Provide the (X, Y) coordinate of the cell's center where the given text is located.  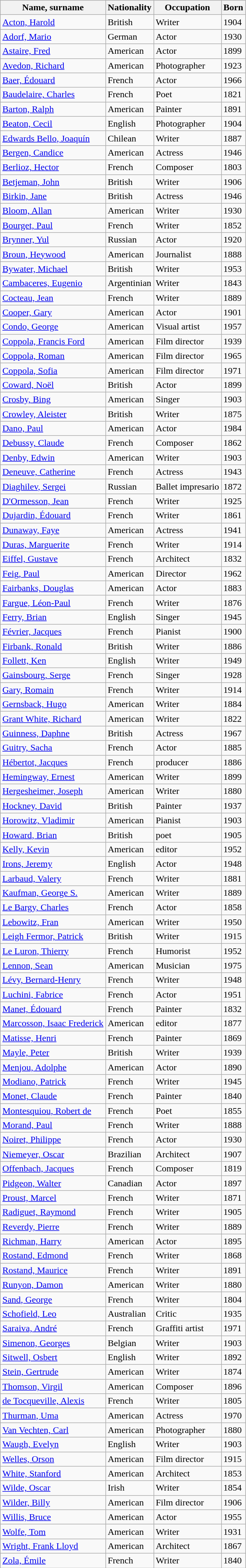
1892 (233, 1358)
Ballet impresario (187, 487)
Dunaway, Faye (53, 530)
1897 (233, 1183)
Coppola, Roman (53, 356)
Pidgeon, Walter (53, 1183)
Welles, Orson (53, 1459)
Marcosson, Isaac Frederick (53, 1023)
Fargue, Léon-Paul (53, 602)
Lennon, Sean (53, 966)
Sitwell, Osbert (53, 1358)
Follett, Ken (53, 661)
Leigh Fermor, Patrick (53, 937)
Beaton, Cecil (53, 124)
Manet, Édouard (53, 1009)
Coppola, Sofia (53, 370)
Astaire, Fred (53, 51)
Hockney, David (53, 806)
1855 (233, 1111)
Coppola, Francis Ford (53, 341)
Australian (129, 1314)
Avedon, Richard (53, 66)
Nationality (129, 8)
1876 (233, 602)
Bloom, Allan (53, 211)
1854 (233, 1488)
Canadian (129, 1183)
1877 (233, 1023)
Director (187, 574)
Larbaud, Valery (53, 878)
Broun, Heywood (53, 254)
1928 (233, 675)
Hergesheimer, Joseph (53, 791)
Noiret, Philippe (53, 1140)
Baer, Édouard (53, 80)
Le Luron, Thierry (53, 951)
Critic (187, 1314)
Lévy, Bernard-Henry (53, 980)
Wright, Frank Lloyd (53, 1546)
Journalist (187, 254)
1900 (233, 631)
Guinness, Daphne (53, 733)
Mayle, Peter (53, 1052)
1953 (233, 269)
Name, surname (53, 8)
Humorist (187, 951)
Bywater, Michael (53, 269)
Horowitz, Vladimir (53, 820)
Graffiti artist (187, 1328)
Runyon, Damon (53, 1285)
Wilde, Oscar (53, 1488)
Edwards Bello, Joaquín (53, 138)
Dujardin, Édouard (53, 516)
Gainsbourg, Serge (53, 675)
Stein, Gertrude (53, 1372)
1862 (233, 443)
1890 (233, 1067)
Proust, Marcel (53, 1198)
1884 (233, 704)
Crosby, Bing (53, 399)
Birkin, Jane (53, 196)
Acton, Harold (53, 22)
Thomson, Virgil (53, 1386)
Simenon, Georges (53, 1343)
Dano, Paul (53, 429)
Brynner, Yul (53, 240)
1875 (233, 414)
Fairbanks, Douglas (53, 588)
Deneuve, Catherine (53, 472)
Adorf, Mario (53, 37)
Cambaceres, Eugenio (53, 283)
Coward, Noël (53, 385)
1896 (233, 1386)
1920 (233, 240)
Guitry, Sacha (53, 748)
Irons, Jeremy (53, 864)
1852 (233, 225)
Brazilian (129, 1154)
1874 (233, 1372)
1843 (233, 283)
1853 (233, 1473)
Eiffel, Gustave (53, 559)
Modiano, Patrick (53, 1081)
German (129, 37)
1967 (233, 733)
1966 (233, 80)
Willis, Bruce (53, 1517)
1951 (233, 994)
1923 (233, 66)
Monet, Claude (53, 1096)
Hemingway, Ernest (53, 777)
1804 (233, 1299)
Reverdy, Pierre (53, 1227)
producer (187, 762)
1872 (233, 487)
Belgian (129, 1343)
Radiguet, Raymond (53, 1212)
Menjou, Adolphe (53, 1067)
Occupation (187, 8)
Gary, Romain (53, 690)
Musician (187, 966)
Firbank, Ronald (53, 646)
D'Ormesson, Jean (53, 501)
1935 (233, 1314)
Wilder, Billy (53, 1502)
Barton, Ralph (53, 109)
1868 (233, 1256)
Offenbach, Jacques (53, 1169)
1955 (233, 1517)
Rostand, Maurice (53, 1270)
1805 (233, 1401)
1821 (233, 95)
White, Stanford (53, 1473)
1931 (233, 1531)
1871 (233, 1198)
1949 (233, 661)
Cooper, Gary (53, 312)
Grant White, Richard (53, 719)
Feig, Paul (53, 574)
Howard, Brian (53, 835)
Bergen, Candice (53, 153)
1984 (233, 429)
Duras, Marguerite (53, 545)
1858 (233, 908)
Visual artist (187, 327)
Niemeyer, Oscar (53, 1154)
Cocteau, Jean (53, 298)
Morand, Paul (53, 1125)
de Tocqueville, Alexis (53, 1401)
Van Vechten, Carl (53, 1430)
Thurman, Uma (53, 1415)
1819 (233, 1169)
Saraiva, André (53, 1328)
1883 (233, 588)
1822 (233, 719)
1950 (233, 922)
1803 (233, 167)
Bourget, Paul (53, 225)
Kaufman, George S. (53, 893)
1965 (233, 356)
1943 (233, 472)
1901 (233, 312)
Février, Jacques (53, 631)
1941 (233, 530)
Lebowitz, Fran (53, 922)
Rostand, Edmond (53, 1256)
Debussy, Claude (53, 443)
Montesquiou, Robert de (53, 1111)
1869 (233, 1038)
1937 (233, 806)
1962 (233, 574)
Berlioz, Hector (53, 167)
Denby, Edwin (53, 458)
Richman, Harry (53, 1241)
Zola, Émile (53, 1560)
Luchini, Fabrice (53, 994)
1895 (233, 1241)
1970 (233, 1415)
Wolfe, Tom (53, 1531)
poet (187, 835)
1881 (233, 878)
Condo, George (53, 327)
Kelly, Kevin (53, 849)
Irish (129, 1488)
1887 (233, 138)
Ferry, Brian (53, 617)
1907 (233, 1154)
Diaghilev, Sergei (53, 487)
Baudelaire, Charles (53, 95)
Argentinian (129, 283)
Born (233, 8)
Hébertot, Jacques (53, 762)
1925 (233, 501)
1957 (233, 327)
Gernsback, Hugo (53, 704)
Le Bargy, Charles (53, 908)
Waugh, Evelyn (53, 1444)
Crowley, Aleister (53, 414)
Chilean (129, 138)
Betjeman, John (53, 182)
1861 (233, 516)
1867 (233, 1546)
Sand, George (53, 1299)
1975 (233, 966)
Schofield, Leo (53, 1314)
1885 (233, 748)
Matisse, Henri (53, 1038)
